Determine the (X, Y) coordinate at the center of the cell enclosing the given text.  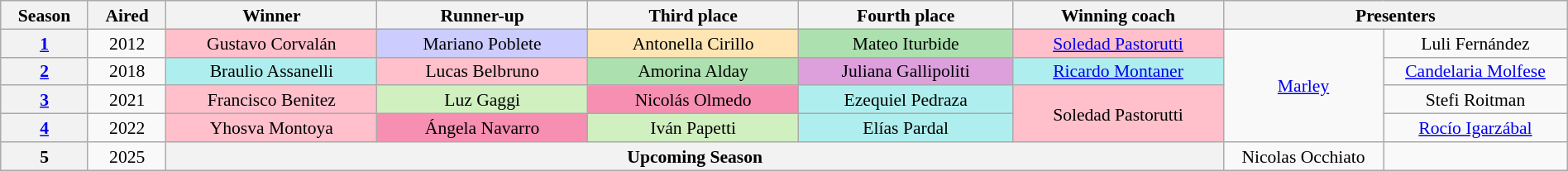
Ezequiel Pedraza (906, 100)
Candelaria Molfese (1475, 71)
Fourth place (906, 15)
4 (45, 128)
Juliana Gallipoliti (906, 71)
Stefi Roitman (1475, 100)
3 (45, 100)
Season (45, 15)
Mateo Iturbide (906, 43)
2018 (127, 71)
Presenters (1395, 15)
Braulio Assanelli (271, 71)
Rocío Igarzábal (1475, 128)
Yhosva Montoya (271, 128)
Runner-up (483, 15)
2 (45, 71)
1 (45, 43)
Upcoming Season (695, 156)
Lucas Belbruno (483, 71)
Winner (271, 15)
Gustavo Corvalán (271, 43)
Nicolás Olmedo (693, 100)
Francisco Benitez (271, 100)
Mariano Poblete (483, 43)
Marley (1303, 85)
Amorina Alday (693, 71)
Ángela Navarro (483, 128)
2022 (127, 128)
Aired (127, 15)
Third place (693, 15)
Antonella Cirillo (693, 43)
5 (45, 156)
Ricardo Montaner (1118, 71)
2012 (127, 43)
2025 (127, 156)
Iván Papetti (693, 128)
Elías Pardal (906, 128)
Luz Gaggi (483, 100)
Winning coach (1118, 15)
Nicolas Occhiato (1303, 156)
2021 (127, 100)
Luli Fernández (1475, 43)
